Locate the cell with the specified text and output its [X, Y] center coordinate. 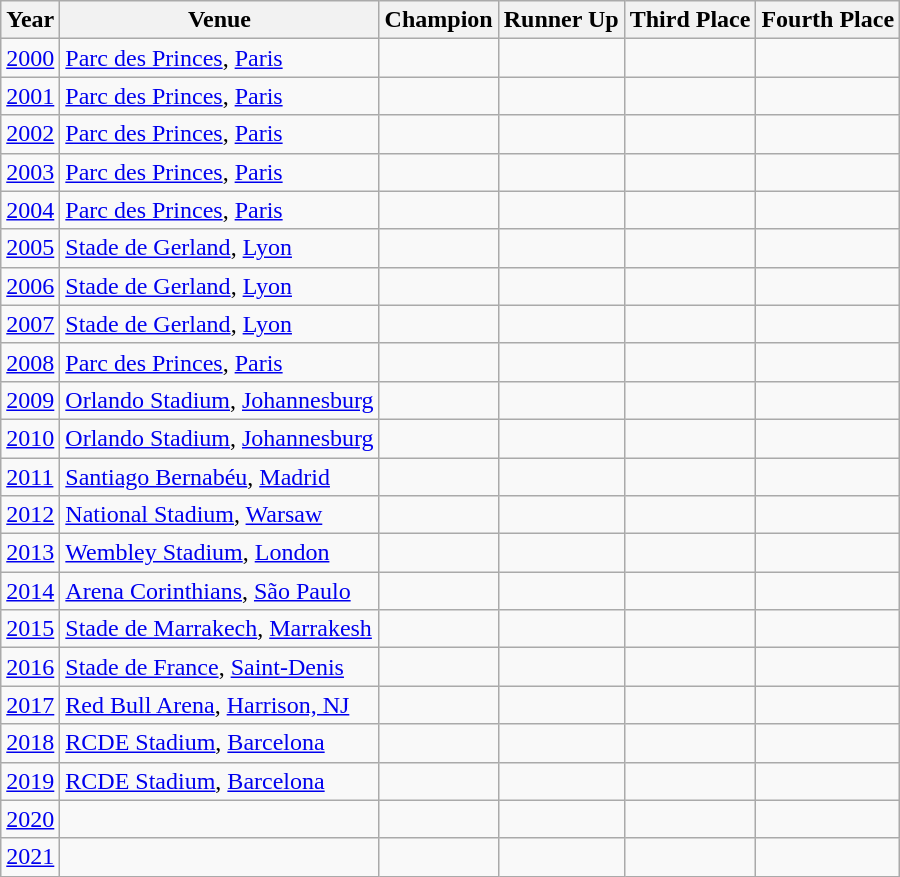
2010 [30, 438]
2019 [30, 781]
2012 [30, 515]
2013 [30, 553]
Venue [220, 20]
Fourth Place [828, 20]
2001 [30, 96]
2005 [30, 248]
2006 [30, 286]
Santiago Bernabéu, Madrid [220, 477]
2020 [30, 819]
Red Bull Arena, Harrison, NJ [220, 705]
Champion [438, 20]
Stade de Marrakech, Marrakesh [220, 629]
Stade de France, Saint-Denis [220, 667]
2008 [30, 362]
2016 [30, 667]
Runner Up [561, 20]
Year [30, 20]
2015 [30, 629]
2000 [30, 58]
Third Place [690, 20]
Arena Corinthians, São Paulo [220, 591]
2014 [30, 591]
2021 [30, 857]
National Stadium, Warsaw [220, 515]
2018 [30, 743]
Wembley Stadium, London [220, 553]
2011 [30, 477]
2002 [30, 134]
2017 [30, 705]
2009 [30, 400]
2003 [30, 172]
2007 [30, 324]
2004 [30, 210]
